Extract the (X, Y) coordinate from the center of the cell holding the provided text.  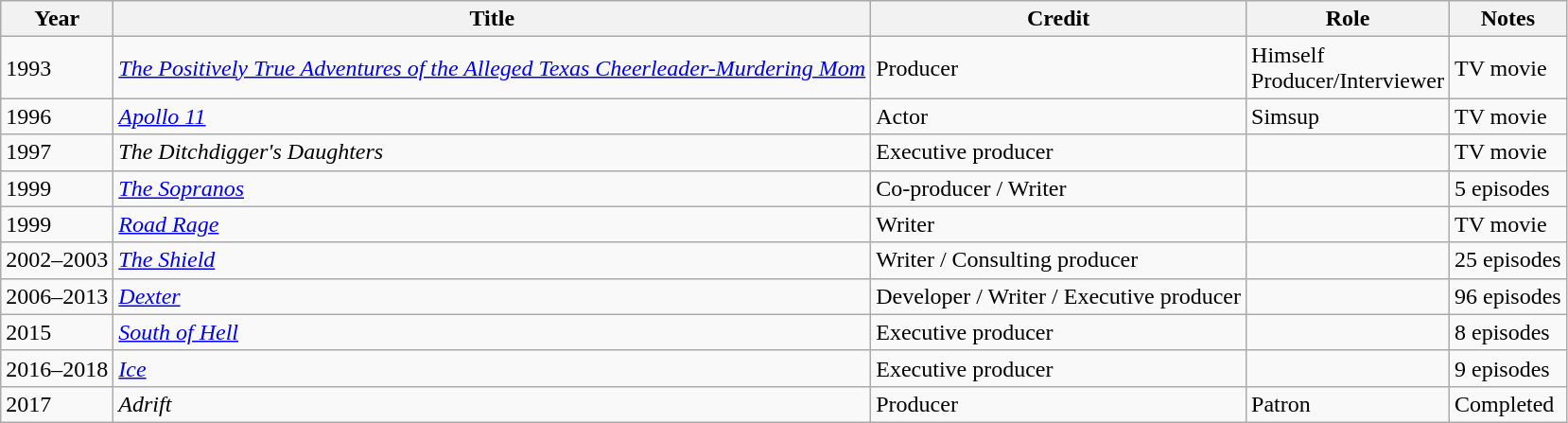
2016–2018 (57, 368)
Credit (1059, 19)
The Ditchdigger's Daughters (492, 152)
2017 (57, 404)
8 episodes (1508, 332)
Adrift (492, 404)
Dexter (492, 296)
5 episodes (1508, 188)
2006–2013 (57, 296)
The Positively True Adventures of the Alleged Texas Cheerleader-Murdering Mom (492, 68)
2015 (57, 332)
Simsup (1349, 116)
96 episodes (1508, 296)
Writer (1059, 224)
1996 (57, 116)
Title (492, 19)
South of Hell (492, 332)
25 episodes (1508, 260)
Notes (1508, 19)
1997 (57, 152)
Completed (1508, 404)
Patron (1349, 404)
Writer / Consulting producer (1059, 260)
Role (1349, 19)
Developer / Writer / Executive producer (1059, 296)
Himself Producer/Interviewer (1349, 68)
Co-producer / Writer (1059, 188)
The Shield (492, 260)
Apollo 11 (492, 116)
Ice (492, 368)
Year (57, 19)
Actor (1059, 116)
1993 (57, 68)
2002–2003 (57, 260)
Road Rage (492, 224)
The Sopranos (492, 188)
9 episodes (1508, 368)
